Determine the (X, Y) coordinate at the center of the cell enclosing the given text.  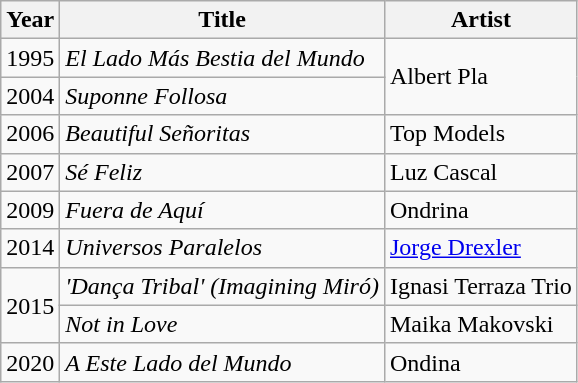
Albert Pla (480, 77)
Sé Feliz (222, 172)
2015 (30, 305)
Beautiful Señoritas (222, 134)
Ondrina (480, 210)
'Dança Tribal' (Imagining Miró) (222, 286)
Jorge Drexler (480, 248)
Artist (480, 20)
Ondina (480, 362)
El Lado Más Bestia del Mundo (222, 58)
Not in Love (222, 324)
Ignasi Terraza Trio (480, 286)
Year (30, 20)
Universos Paralelos (222, 248)
2007 (30, 172)
2009 (30, 210)
Top Models (480, 134)
Fuera de Aquí (222, 210)
2004 (30, 96)
2014 (30, 248)
2020 (30, 362)
Maika Makovski (480, 324)
Suponne Follosa (222, 96)
A Este Lado del Mundo (222, 362)
2006 (30, 134)
1995 (30, 58)
Title (222, 20)
Luz Cascal (480, 172)
